From the cell containing the given text, extract its center point as [x, y] coordinate. 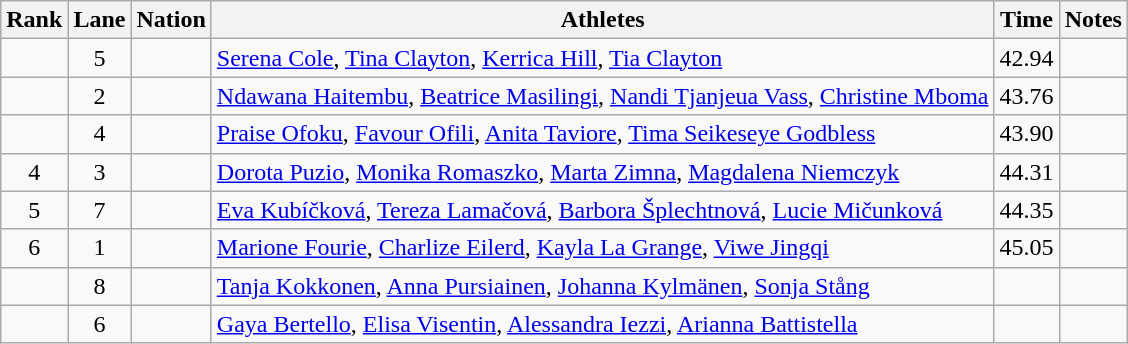
Time [1026, 20]
43.90 [1026, 134]
Nation [171, 20]
Athletes [602, 20]
8 [100, 286]
Rank [34, 20]
7 [100, 210]
Gaya Bertello, Elisa Visentin, Alessandra Iezzi, Arianna Battistella [602, 324]
44.31 [1026, 172]
Dorota Puzio, Monika Romaszko, Marta Zimna, Magdalena Niemczyk [602, 172]
Notes [1093, 20]
Eva Kubíčková, Tereza Lamačová, Barbora Šplechtnová, Lucie Mičunková [602, 210]
45.05 [1026, 248]
Ndawana Haitembu, Beatrice Masilingi, Nandi Tjanjeua Vass, Christine Mboma [602, 96]
42.94 [1026, 58]
Praise Ofoku, Favour Ofili, Anita Taviore, Tima Seikeseye Godbless [602, 134]
43.76 [1026, 96]
44.35 [1026, 210]
2 [100, 96]
Tanja Kokkonen, Anna Pursiainen, Johanna Kylmänen, Sonja Stång [602, 286]
Lane [100, 20]
1 [100, 248]
Serena Cole, Tina Clayton, Kerrica Hill, Tia Clayton [602, 58]
Marione Fourie, Charlize Eilerd, Kayla La Grange, Viwe Jingqi [602, 248]
3 [100, 172]
